Determine the [x, y] coordinate at the center of the cell enclosing the given text.  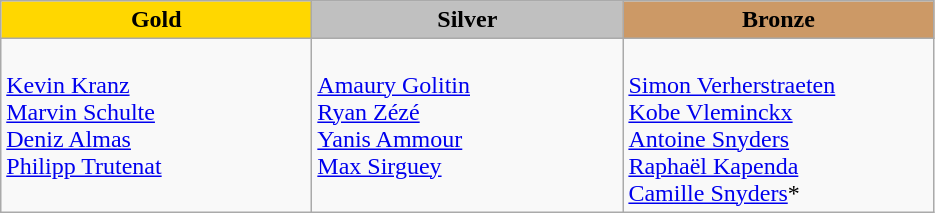
Bronze [778, 20]
Simon VerherstraetenKobe VleminckxAntoine SnydersRaphaël KapendaCamille Snyders* [778, 126]
Kevin KranzMarvin SchulteDeniz AlmasPhilipp Trutenat [156, 126]
Gold [156, 20]
Amaury GolitinRyan ZézéYanis AmmourMax Sirguey [468, 126]
Silver [468, 20]
